For the text-containing cell, return its midpoint in [x, y] coordinate format. 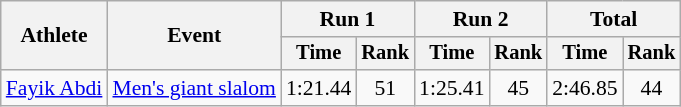
1:25.41 [452, 88]
1:21.44 [318, 88]
Run 1 [348, 19]
Total [614, 19]
45 [519, 88]
Fayik Abdi [54, 88]
2:46.85 [584, 88]
Run 2 [480, 19]
51 [385, 88]
Event [194, 36]
Athlete [54, 36]
44 [652, 88]
Men's giant slalom [194, 88]
